Determine the (x, y) coordinate at the center of the cell enclosing the given text.  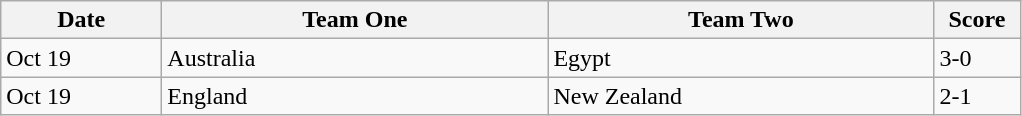
Team Two (741, 20)
Team One (355, 20)
Egypt (741, 58)
Date (82, 20)
Score (977, 20)
2-1 (977, 96)
New Zealand (741, 96)
3-0 (977, 58)
Australia (355, 58)
England (355, 96)
